From the cell containing the given text, extract its center point as (x, y) coordinate. 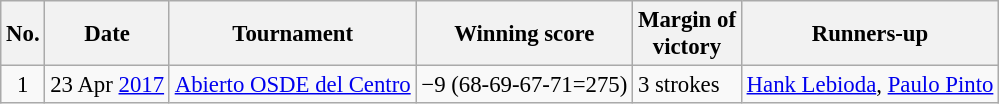
Hank Lebioda, Paulo Pinto (870, 85)
Date (107, 34)
3 strokes (688, 85)
Margin ofvictory (688, 34)
−9 (68-69-67-71=275) (524, 85)
1 (23, 85)
Winning score (524, 34)
No. (23, 34)
Abierto OSDE del Centro (292, 85)
Tournament (292, 34)
Runners-up (870, 34)
23 Apr 2017 (107, 85)
